For the text-containing cell, return its midpoint in (X, Y) coordinate format. 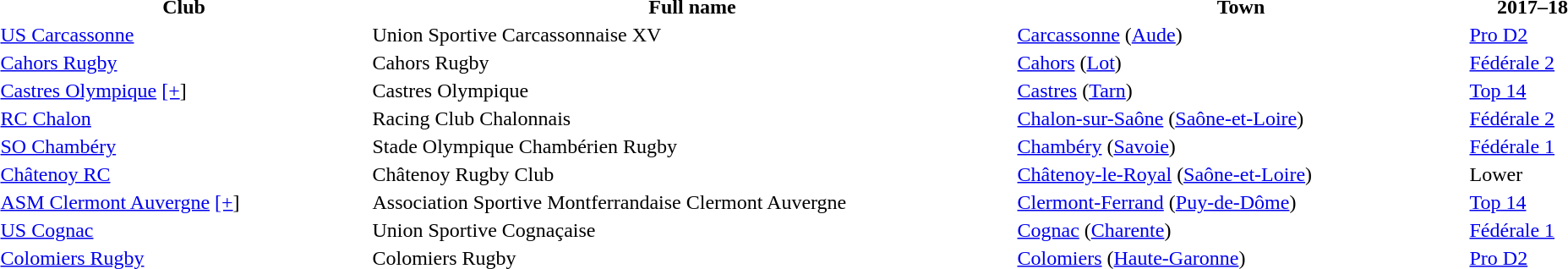
Association Sportive Montferrandaise Clermont Auvergne (692, 202)
Cahors (Lot) (1241, 63)
Chambéry (Savoie) (1241, 146)
Racing Club Chalonnais (692, 118)
Clermont-Ferrand (Puy-de-Dôme) (1241, 202)
Union Sportive Carcassonnaise XV (692, 35)
Castres (Tarn) (1241, 91)
Chalon-sur-Saône (Saône-et-Loire) (1241, 118)
Union Sportive Cognaçaise (692, 230)
Stade Olympique Chambérien Rugby (692, 146)
Cahors Rugby (692, 63)
Châtenoy-le-Royal (Saône-et-Loire) (1241, 174)
Castres Olympique (692, 91)
Carcassonne (Aude) (1241, 35)
Cognac (Charente) (1241, 230)
Châtenoy Rugby Club (692, 174)
